Return the [X, Y] coordinate for the center point of the cell that contains the specified text.  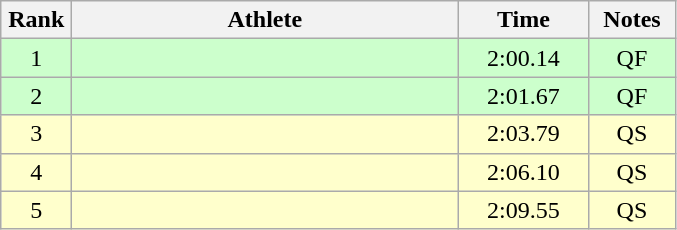
Notes [632, 20]
2:00.14 [524, 58]
Athlete [265, 20]
2 [36, 96]
Time [524, 20]
3 [36, 134]
Rank [36, 20]
2:03.79 [524, 134]
2:06.10 [524, 172]
2:09.55 [524, 210]
2:01.67 [524, 96]
1 [36, 58]
5 [36, 210]
4 [36, 172]
